Detect which cell encompasses the target text, then output its (X, Y) center coordinate. 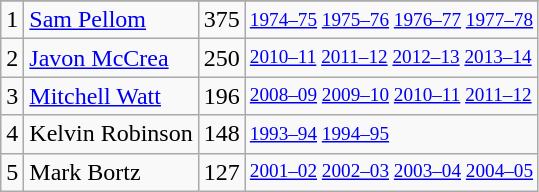
5 (12, 172)
Sam Pellom (111, 20)
196 (222, 96)
250 (222, 58)
Mitchell Watt (111, 96)
1993–94 1994–95 (391, 134)
Kelvin Robinson (111, 134)
1974–75 1975–76 1976–77 1977–78 (391, 20)
Javon McCrea (111, 58)
2008–09 2009–10 2010–11 2011–12 (391, 96)
4 (12, 134)
375 (222, 20)
127 (222, 172)
1 (12, 20)
Mark Bortz (111, 172)
2010–11 2011–12 2012–13 2013–14 (391, 58)
148 (222, 134)
3 (12, 96)
2 (12, 58)
2001–02 2002–03 2003–04 2004–05 (391, 172)
